Find where the given text appears and provide that cell's center as (x, y) coordinate. 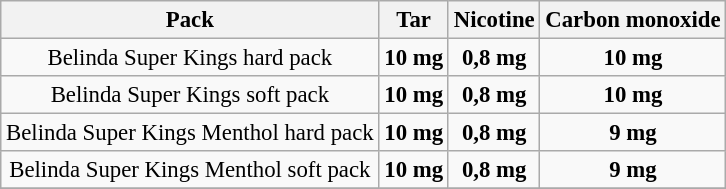
Belinda Super Kings Menthol hard pack (190, 133)
Belinda Super Kings soft pack (190, 95)
Tar (414, 20)
Pack (190, 20)
Belinda Super Kings hard pack (190, 58)
Carbon monoxide (633, 20)
Belinda Super Kings Menthol soft pack (190, 170)
Nicotine (494, 20)
